From the cell containing the given text, extract its center point as (x, y) coordinate. 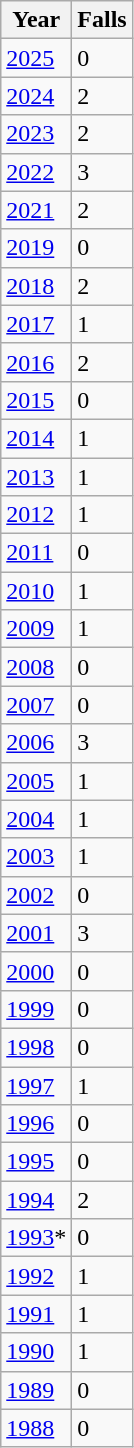
2018 (36, 286)
Falls (102, 20)
Year (36, 20)
2007 (36, 705)
1993* (36, 1238)
1991 (36, 1314)
2000 (36, 971)
2005 (36, 781)
1994 (36, 1200)
2010 (36, 591)
1989 (36, 1390)
2015 (36, 400)
2003 (36, 857)
1992 (36, 1276)
2014 (36, 438)
2002 (36, 895)
1995 (36, 1162)
2006 (36, 743)
2016 (36, 362)
1990 (36, 1352)
2023 (36, 134)
2017 (36, 324)
2004 (36, 819)
2012 (36, 515)
1997 (36, 1085)
2025 (36, 58)
1988 (36, 1428)
1998 (36, 1047)
2001 (36, 933)
2019 (36, 248)
1996 (36, 1124)
2009 (36, 629)
2024 (36, 96)
2013 (36, 477)
1999 (36, 1009)
2021 (36, 210)
2008 (36, 667)
2011 (36, 553)
2022 (36, 172)
